Scan for the cell matching the given text and deliver its (X, Y) coordinate at center. 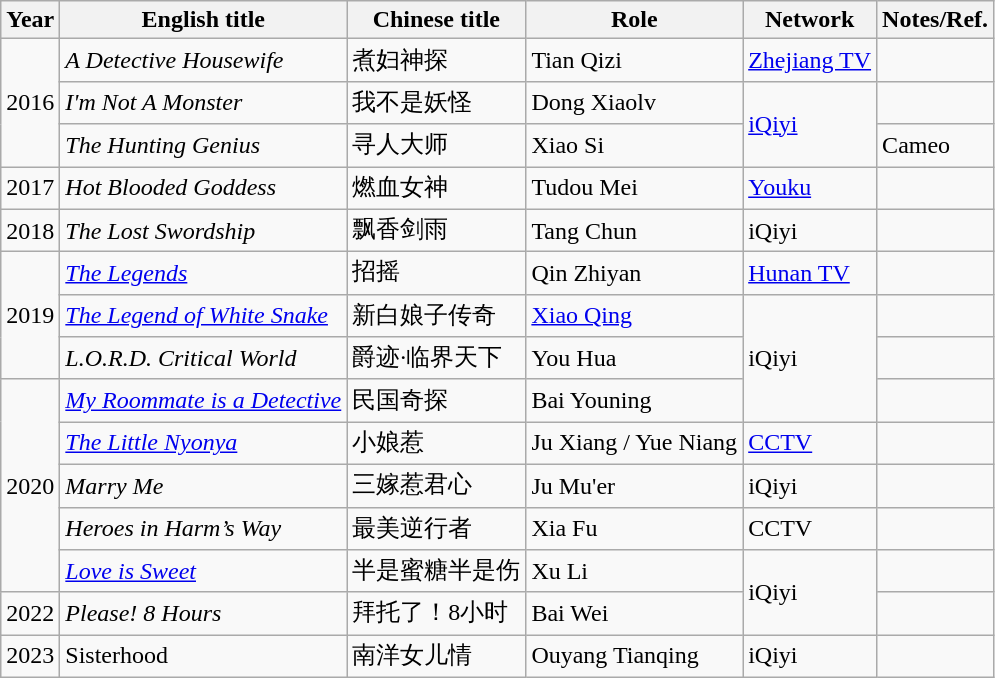
Tang Chun (634, 230)
Xiao Si (634, 146)
English title (204, 20)
2023 (30, 656)
Ju Mu'er (634, 486)
The Little Nyonya (204, 444)
My Roommate is a Detective (204, 400)
南洋女儿情 (436, 656)
Bai Wei (634, 614)
Xiao Qing (634, 316)
爵迹·临界天下 (436, 358)
2016 (30, 103)
Qin Zhiyan (634, 274)
A Detective Housewife (204, 60)
三嫁惹君心 (436, 486)
Hunan TV (810, 274)
民国奇探 (436, 400)
Network (810, 20)
The Legends (204, 274)
招摇 (436, 274)
Sisterhood (204, 656)
2022 (30, 614)
Role (634, 20)
最美逆行者 (436, 528)
小娘惹 (436, 444)
Tian Qizi (634, 60)
燃血女神 (436, 188)
Zhejiang TV (810, 60)
2018 (30, 230)
Chinese title (436, 20)
Please! 8 Hours (204, 614)
Dong Xiaolv (634, 102)
Xia Fu (634, 528)
2020 (30, 486)
You Hua (634, 358)
2019 (30, 316)
我不是妖怪 (436, 102)
I'm Not A Monster (204, 102)
Hot Blooded Goddess (204, 188)
Marry Me (204, 486)
半是蜜糖半是伤 (436, 572)
Notes/Ref. (936, 20)
L.O.R.D. Critical World (204, 358)
Xu Li (634, 572)
2017 (30, 188)
新白娘子传奇 (436, 316)
拜托了！8小时 (436, 614)
煮妇神探 (436, 60)
Ouyang Tianqing (634, 656)
The Hunting Genius (204, 146)
Ju Xiang / Yue Niang (634, 444)
Cameo (936, 146)
Love is Sweet (204, 572)
The Lost Swordship (204, 230)
飘香剑雨 (436, 230)
Tudou Mei (634, 188)
The Legend of White Snake (204, 316)
Bai Youning (634, 400)
寻人大师 (436, 146)
Year (30, 20)
Youku (810, 188)
Heroes in Harm’s Way (204, 528)
